Extract the (x, y) coordinate from the center of the cell holding the provided text.  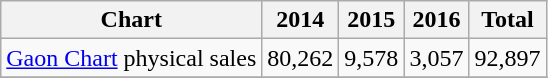
Gaon Chart physical sales (132, 58)
2016 (436, 20)
2015 (372, 20)
Chart (132, 20)
9,578 (372, 58)
80,262 (300, 58)
92,897 (508, 58)
Total (508, 20)
3,057 (436, 58)
2014 (300, 20)
